Determine the (x, y) coordinate at the center of the cell enclosing the given text.  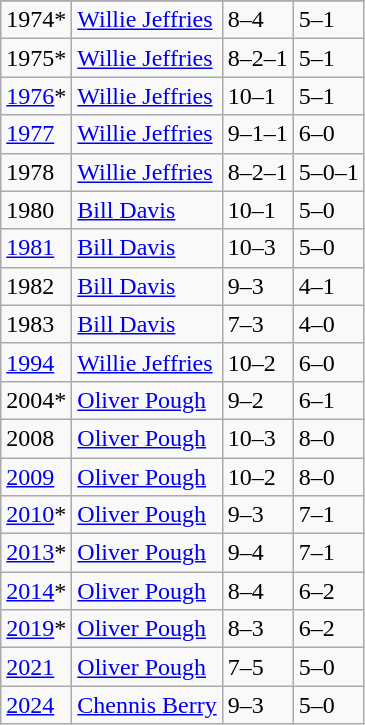
5–0–1 (328, 172)
2004* (36, 400)
1983 (36, 324)
1977 (36, 134)
4–1 (328, 286)
2024 (36, 705)
8–3 (258, 629)
2009 (36, 477)
2014* (36, 591)
2019* (36, 629)
2013* (36, 553)
1982 (36, 286)
9–2 (258, 400)
2021 (36, 667)
6–1 (328, 400)
1980 (36, 210)
1981 (36, 248)
9–4 (258, 553)
2008 (36, 438)
2010* (36, 515)
7–5 (258, 667)
1976* (36, 96)
1978 (36, 172)
9–1–1 (258, 134)
1975* (36, 58)
7–3 (258, 324)
Chennis Berry (147, 705)
1974* (36, 20)
1994 (36, 362)
4–0 (328, 324)
